Locate the cell with the specified text and output its (x, y) center coordinate. 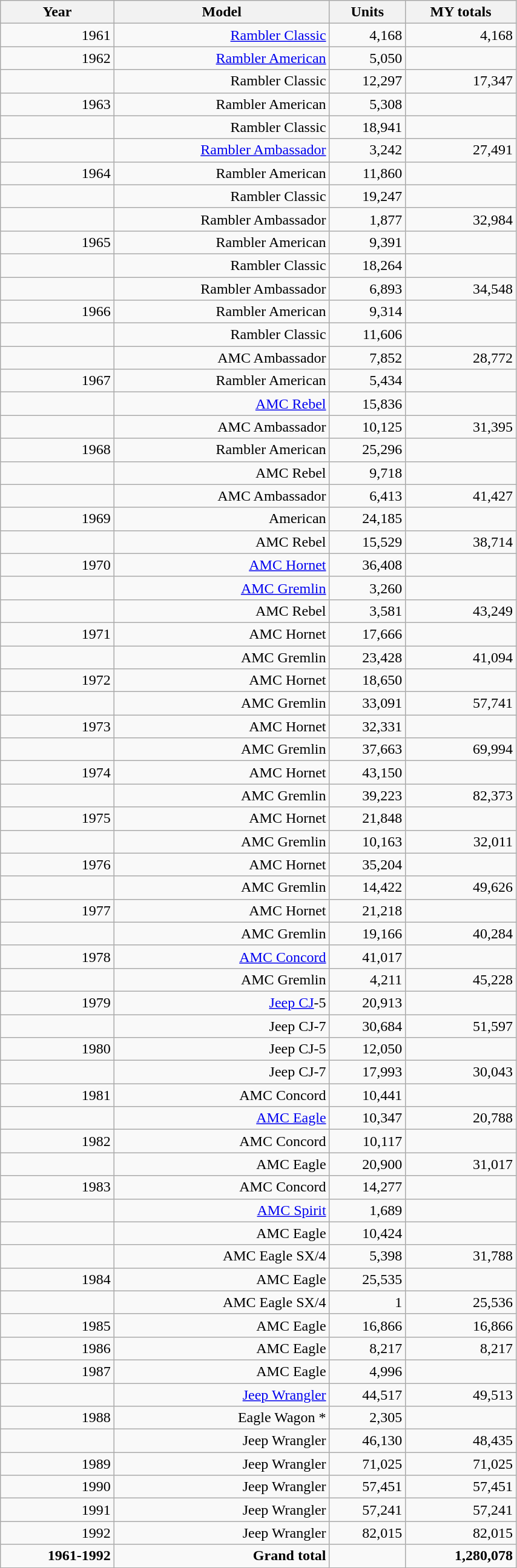
1983 (57, 1187)
1967 (57, 381)
18,264 (367, 265)
6,893 (367, 289)
34,548 (461, 289)
43,249 (461, 611)
4,996 (367, 1371)
28,772 (461, 358)
Grand total (222, 1556)
1969 (57, 519)
5,050 (367, 58)
1975 (57, 819)
1985 (57, 1325)
40,284 (461, 934)
12,297 (367, 81)
10,347 (367, 1118)
30,684 (367, 1026)
3,581 (367, 611)
1973 (57, 726)
1963 (57, 104)
1986 (57, 1348)
Year (57, 12)
1987 (57, 1371)
1962 (57, 58)
17,993 (367, 1072)
19,166 (367, 934)
37,663 (367, 749)
MY totals (461, 12)
1982 (57, 1141)
5,434 (367, 381)
39,223 (367, 796)
32,984 (461, 219)
20,788 (461, 1118)
1965 (57, 242)
41,427 (461, 496)
20,913 (367, 1003)
17,666 (367, 634)
49,513 (461, 1394)
10,441 (367, 1095)
10,117 (367, 1141)
6,413 (367, 496)
41,094 (461, 657)
9,391 (367, 242)
1968 (57, 450)
17,347 (461, 81)
1972 (57, 680)
25,296 (367, 450)
5,308 (367, 104)
10,424 (367, 1233)
32,331 (367, 726)
30,043 (461, 1072)
24,185 (367, 519)
51,597 (461, 1026)
American (222, 519)
31,788 (461, 1256)
9,718 (367, 473)
41,017 (367, 957)
57,741 (461, 703)
1981 (57, 1095)
36,408 (367, 565)
1974 (57, 772)
46,130 (367, 1441)
31,017 (461, 1164)
1989 (57, 1464)
82,373 (461, 796)
44,517 (367, 1394)
1966 (57, 312)
5,398 (367, 1256)
3,260 (367, 588)
31,395 (461, 427)
1992 (57, 1533)
1978 (57, 957)
14,277 (367, 1187)
1961-1992 (57, 1556)
32,011 (461, 842)
49,626 (461, 888)
9,314 (367, 312)
Model (222, 12)
Eagle Wagon * (222, 1418)
1984 (57, 1279)
1980 (57, 1049)
10,163 (367, 842)
4,211 (367, 980)
1961 (57, 35)
35,204 (367, 865)
27,491 (461, 150)
1988 (57, 1418)
AMC Spirit (222, 1210)
43,150 (367, 772)
25,535 (367, 1279)
11,606 (367, 335)
23,428 (367, 657)
12,050 (367, 1049)
14,422 (367, 888)
21,218 (367, 911)
1991 (57, 1510)
1979 (57, 1003)
15,529 (367, 542)
69,994 (461, 749)
7,852 (367, 358)
38,714 (461, 542)
11,860 (367, 173)
2,305 (367, 1418)
3,242 (367, 150)
45,228 (461, 980)
1,280,078 (461, 1556)
1,689 (367, 1210)
48,435 (461, 1441)
1976 (57, 865)
20,900 (367, 1164)
1964 (57, 173)
Units (367, 12)
33,091 (367, 703)
1971 (57, 634)
15,836 (367, 404)
1977 (57, 911)
18,941 (367, 127)
1990 (57, 1487)
18,650 (367, 680)
1 (367, 1302)
1,877 (367, 219)
19,247 (367, 196)
10,125 (367, 427)
25,536 (461, 1302)
21,848 (367, 819)
1970 (57, 565)
